Pinpoint the cell where the given text exists, returning its (x, y) midpoint coordinate. 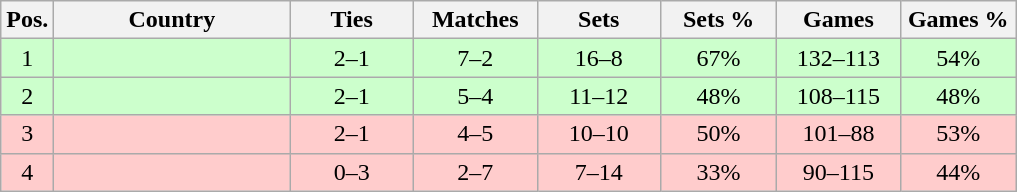
7–14 (599, 172)
53% (958, 134)
132–113 (839, 58)
Pos. (28, 20)
Sets (599, 20)
0–3 (352, 172)
Ties (352, 20)
50% (719, 134)
44% (958, 172)
Country (172, 20)
54% (958, 58)
67% (719, 58)
3 (28, 134)
33% (719, 172)
2 (28, 96)
Sets % (719, 20)
Matches (475, 20)
2–7 (475, 172)
4–5 (475, 134)
Games % (958, 20)
101–88 (839, 134)
7–2 (475, 58)
90–115 (839, 172)
11–12 (599, 96)
16–8 (599, 58)
1 (28, 58)
10–10 (599, 134)
4 (28, 172)
5–4 (475, 96)
108–115 (839, 96)
Games (839, 20)
